Locate the cell with the specified text and output its [X, Y] center coordinate. 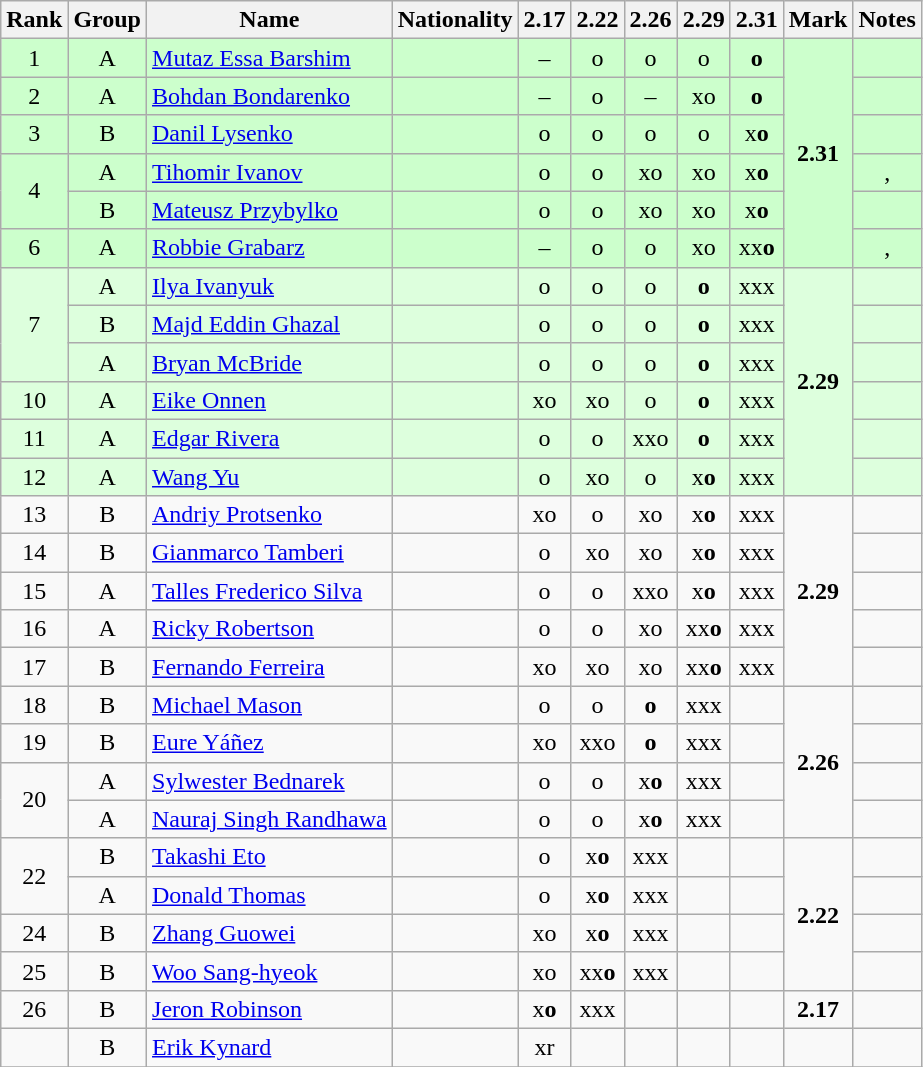
Bryan McBride [270, 362]
12 [34, 477]
Fernando Ferreira [270, 667]
Zhang Guowei [270, 933]
xr [544, 1047]
10 [34, 400]
Woo Sang-hyeok [270, 971]
14 [34, 553]
Ricky Robertson [270, 629]
Nauraj Singh Randhawa [270, 819]
Erik Kynard [270, 1047]
Edgar Rivera [270, 438]
19 [34, 743]
Danil Lysenko [270, 134]
Tihomir Ivanov [270, 172]
3 [34, 134]
2 [34, 96]
Andriy Protsenko [270, 515]
Mark [818, 20]
Bohdan Bondarenko [270, 96]
Mateusz Przybylko [270, 210]
13 [34, 515]
Sylwester Bednarek [270, 781]
Wang Yu [270, 477]
Group [108, 20]
11 [34, 438]
Talles Frederico Silva [270, 591]
Eike Onnen [270, 400]
Nationality [455, 20]
17 [34, 667]
22 [34, 876]
24 [34, 933]
Gianmarco Tamberi [270, 553]
Name [270, 20]
Robbie Grabarz [270, 248]
25 [34, 971]
Jeron Robinson [270, 1009]
1 [34, 58]
4 [34, 191]
7 [34, 324]
18 [34, 705]
Michael Mason [270, 705]
Takashi Eto [270, 857]
Notes [887, 20]
Eure Yáñez [270, 743]
Ilya Ivanyuk [270, 286]
Mutaz Essa Barshim [270, 58]
20 [34, 800]
26 [34, 1009]
Rank [34, 20]
Majd Eddin Ghazal [270, 324]
6 [34, 248]
Donald Thomas [270, 895]
16 [34, 629]
15 [34, 591]
